Scan for the cell matching the given text and deliver its (X, Y) coordinate at center. 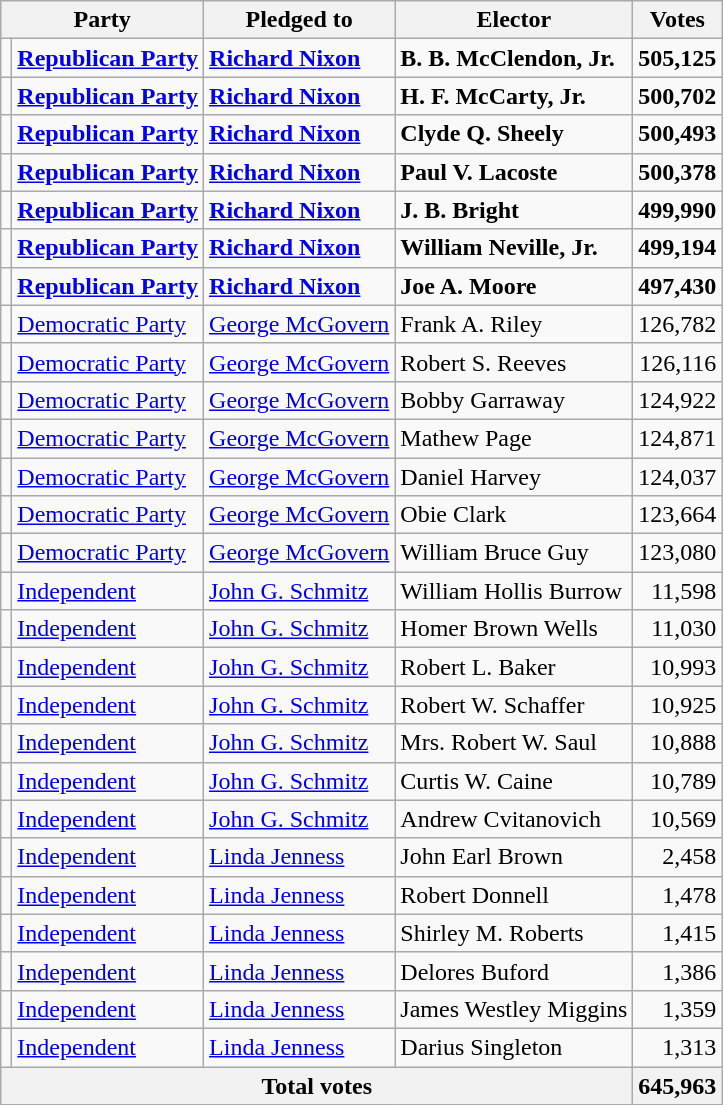
Total votes (317, 1085)
Shirley M. Roberts (514, 933)
James Westley Miggins (514, 1009)
Bobby Garraway (514, 400)
124,871 (678, 438)
11,030 (678, 629)
Robert S. Reeves (514, 362)
William Bruce Guy (514, 553)
497,430 (678, 286)
123,080 (678, 553)
John Earl Brown (514, 857)
Obie Clark (514, 515)
10,569 (678, 819)
Frank A. Riley (514, 324)
Curtis W. Caine (514, 781)
Paul V. Lacoste (514, 172)
645,963 (678, 1085)
500,493 (678, 134)
500,378 (678, 172)
William Neville, Jr. (514, 248)
Andrew Cvitanovich (514, 819)
Delores Buford (514, 971)
1,313 (678, 1047)
10,925 (678, 705)
499,990 (678, 210)
Joe A. Moore (514, 286)
11,598 (678, 591)
10,888 (678, 743)
1,478 (678, 895)
H. F. McCarty, Jr. (514, 96)
Robert L. Baker (514, 667)
Daniel Harvey (514, 477)
Mrs. Robert W. Saul (514, 743)
Clyde Q. Sheely (514, 134)
Darius Singleton (514, 1047)
500,702 (678, 96)
Homer Brown Wells (514, 629)
Votes (678, 20)
10,789 (678, 781)
10,993 (678, 667)
123,664 (678, 515)
1,386 (678, 971)
Mathew Page (514, 438)
1,415 (678, 933)
2,458 (678, 857)
Pledged to (300, 20)
505,125 (678, 58)
Elector (514, 20)
Robert W. Schaffer (514, 705)
J. B. Bright (514, 210)
124,922 (678, 400)
Party (102, 20)
126,116 (678, 362)
126,782 (678, 324)
124,037 (678, 477)
William Hollis Burrow (514, 591)
1,359 (678, 1009)
B. B. McClendon, Jr. (514, 58)
499,194 (678, 248)
Robert Donnell (514, 895)
